Capture the cell that displays the provided text and extract its (x, y) central coordinate. 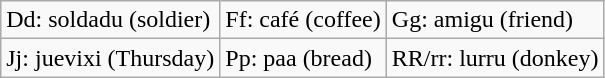
Jj: juevixi (Thursday) (110, 58)
Pp: paa (bread) (304, 58)
Gg: amigu (friend) (495, 20)
Dd: soldadu (soldier) (110, 20)
RR/rr: lurru (donkey) (495, 58)
Ff: café (coffee) (304, 20)
